Find where the given text appears and provide that cell's center as (x, y) coordinate. 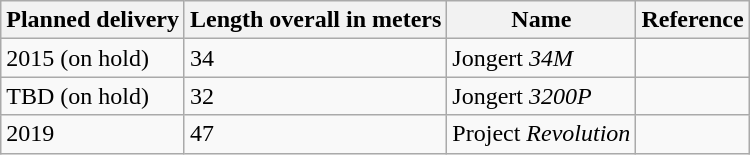
47 (315, 134)
TBD (on hold) (93, 96)
Jongert 3200P (542, 96)
Name (542, 20)
Planned delivery (93, 20)
34 (315, 58)
Length overall in meters (315, 20)
Project Revolution (542, 134)
Jongert 34M (542, 58)
Reference (692, 20)
2015 (on hold) (93, 58)
32 (315, 96)
2019 (93, 134)
